Determine the (X, Y) coordinate at the center of the cell enclosing the given text.  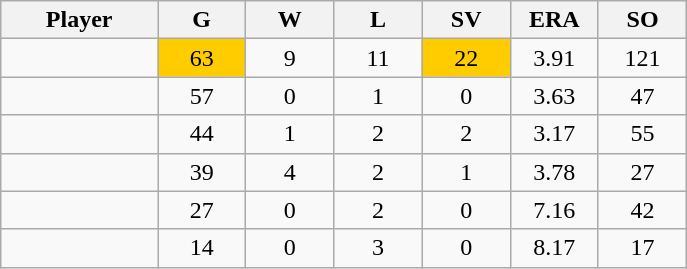
11 (378, 58)
17 (642, 248)
L (378, 20)
3.78 (554, 172)
55 (642, 134)
63 (202, 58)
ERA (554, 20)
Player (80, 20)
3.63 (554, 96)
3 (378, 248)
3.91 (554, 58)
4 (290, 172)
G (202, 20)
47 (642, 96)
7.16 (554, 210)
121 (642, 58)
SV (466, 20)
42 (642, 210)
SO (642, 20)
57 (202, 96)
3.17 (554, 134)
9 (290, 58)
W (290, 20)
22 (466, 58)
44 (202, 134)
14 (202, 248)
39 (202, 172)
8.17 (554, 248)
